Return the [x, y] coordinate for the center point of the cell that contains the specified text.  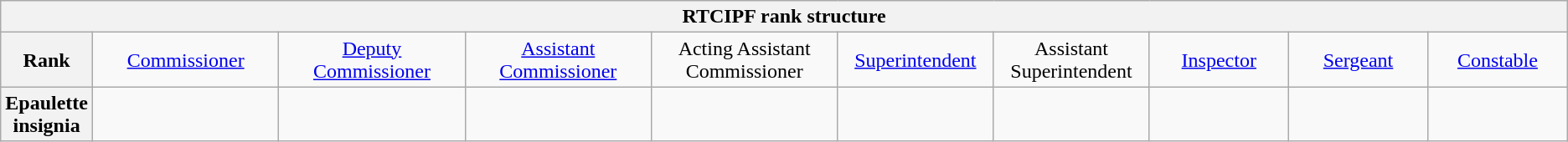
Assistant Commissioner [558, 60]
Deputy Commissioner [372, 60]
Acting Assistant Commissioner [744, 60]
Superintendent [916, 60]
Assistant Superintendent [1071, 60]
Inspector [1219, 60]
RTCIPF rank structure [784, 17]
Epaulette insignia [47, 114]
Constable [1498, 60]
Sergeant [1358, 60]
Commissioner [185, 60]
Rank [47, 60]
